Search for the cell housing the specified text and yield its [x, y] center coordinate. 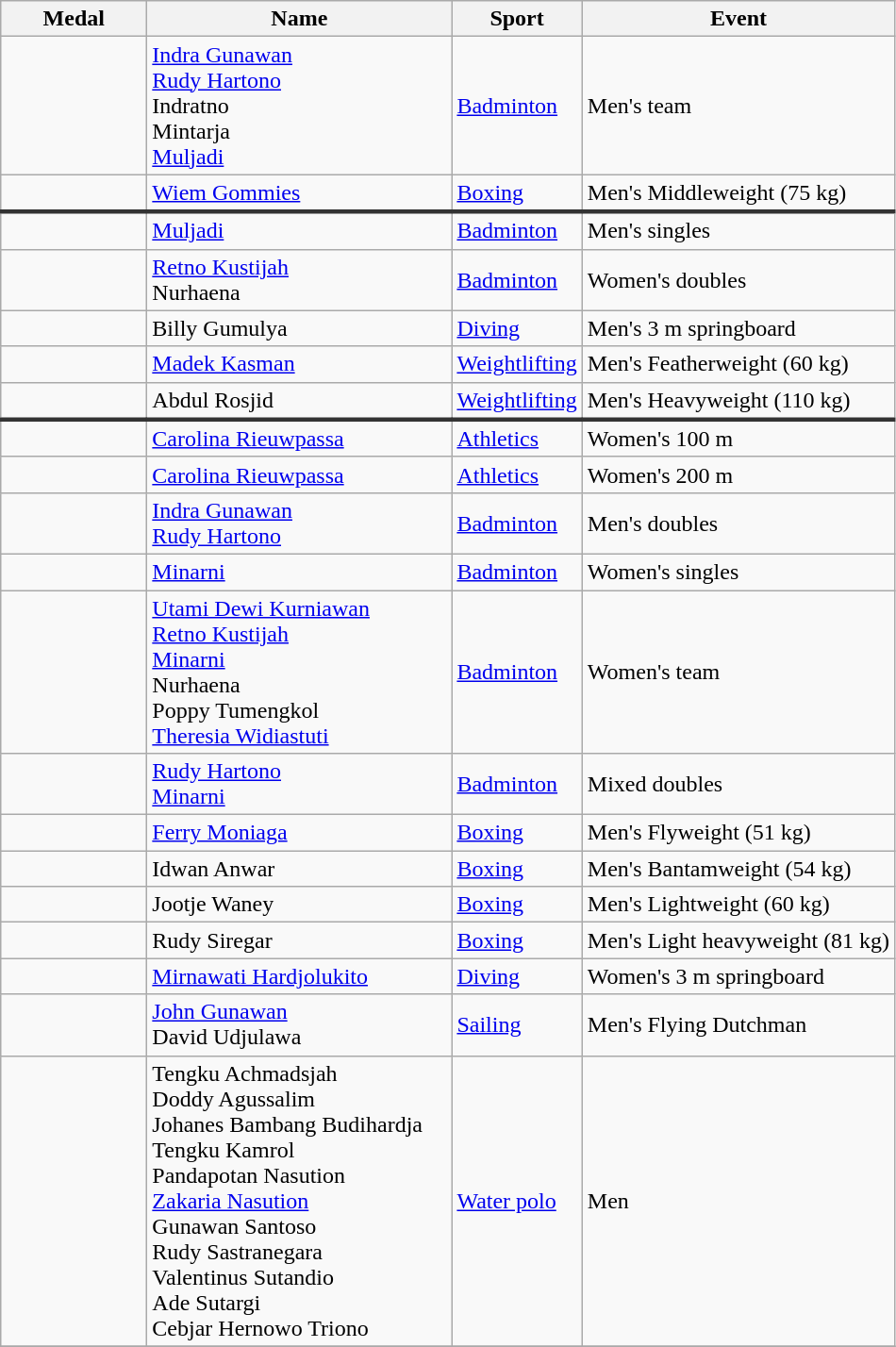
Retno KustijahNurhaena [300, 279]
Name [300, 19]
Women's singles [738, 572]
Rudy Siregar [300, 940]
Men's doubles [738, 523]
Event [738, 19]
Men's team [738, 106]
Water polo [517, 1201]
Indra GunawanRudy Hartono [300, 523]
Men's Flyweight (51 kg) [738, 833]
Sport [517, 19]
Men's Light heavyweight (81 kg) [738, 940]
Jootje Waney [300, 905]
Billy Gumulya [300, 328]
Women's 3 m springboard [738, 976]
Men's Heavyweight (110 kg) [738, 401]
Abdul Rosjid [300, 401]
Men's Featherweight (60 kg) [738, 364]
Idwan Anwar [300, 869]
Men's Flying Dutchman [738, 1024]
Rudy HartonoMinarni [300, 785]
Muljadi [300, 230]
John GunawanDavid Udjulawa [300, 1024]
Utami Dewi KurniawanRetno KustijahMinarniNurhaenaPoppy TumengkolTheresia Widiastuti [300, 672]
Minarni [300, 572]
Women's doubles [738, 279]
Wiem Gommies [300, 193]
Women's team [738, 672]
Men's Bantamweight (54 kg) [738, 869]
Medal [74, 19]
Mirnawati Hardjolukito [300, 976]
Men's 3 m springboard [738, 328]
Men's Lightweight (60 kg) [738, 905]
Sailing [517, 1024]
Women's 200 m [738, 474]
Mixed doubles [738, 785]
Men [738, 1201]
Madek Kasman [300, 364]
Ferry Moniaga [300, 833]
Men's Middleweight (75 kg) [738, 193]
Women's 100 m [738, 439]
Men's singles [738, 230]
Indra GunawanRudy HartonoIndratnoMintarjaMuljadi [300, 106]
